Provide the [X, Y] coordinate of the cell's center where the given text is located.  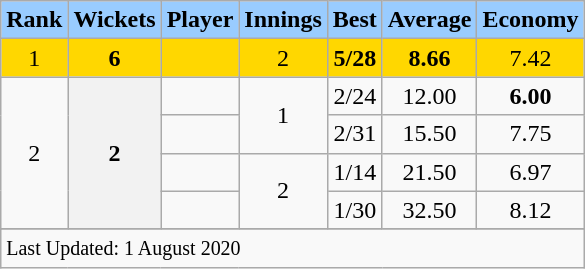
6 [114, 58]
2/31 [354, 134]
Average [430, 20]
6.00 [530, 96]
21.50 [430, 172]
12.00 [430, 96]
32.50 [430, 210]
1/14 [354, 172]
2/24 [354, 96]
7.42 [530, 58]
6.97 [530, 172]
Economy [530, 20]
15.50 [430, 134]
Rank [34, 20]
1/30 [354, 210]
8.12 [530, 210]
Best [354, 20]
Innings [283, 20]
7.75 [530, 134]
8.66 [430, 58]
Player [200, 20]
5/28 [354, 58]
Last Updated: 1 August 2020 [292, 248]
Wickets [114, 20]
